From the cell containing the given text, extract its center point as (X, Y) coordinate. 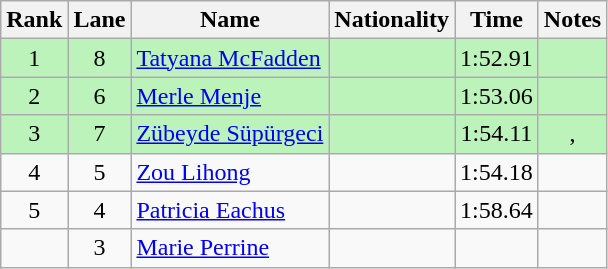
Nationality (392, 20)
, (572, 134)
Zübeyde Süpürgeci (230, 134)
Marie Perrine (230, 248)
2 (34, 96)
1:52.91 (497, 58)
6 (100, 96)
1 (34, 58)
1:58.64 (497, 210)
Tatyana McFadden (230, 58)
Rank (34, 20)
Patricia Eachus (230, 210)
Lane (100, 20)
7 (100, 134)
Merle Menje (230, 96)
Time (497, 20)
Notes (572, 20)
1:54.18 (497, 172)
8 (100, 58)
Zou Lihong (230, 172)
Name (230, 20)
1:53.06 (497, 96)
1:54.11 (497, 134)
